Locate the cell with the specified text and output its (X, Y) center coordinate. 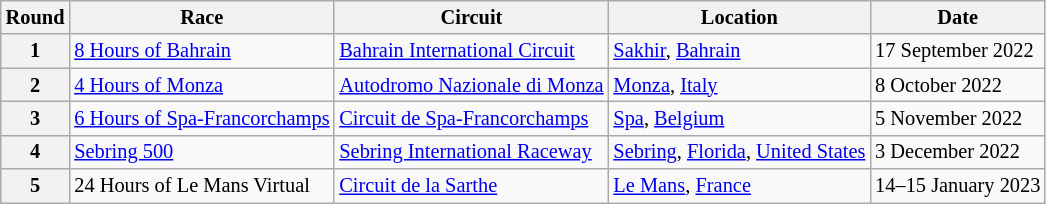
Sebring 500 (202, 152)
2 (36, 85)
3 (36, 118)
Circuit de Spa-Francorchamps (471, 118)
Bahrain International Circuit (471, 51)
5 November 2022 (958, 118)
Date (958, 17)
Autodromo Nazionale di Monza (471, 85)
Monza, Italy (740, 85)
Sakhir, Bahrain (740, 51)
24 Hours of Le Mans Virtual (202, 186)
Race (202, 17)
14–15 January 2023 (958, 186)
Le Mans, France (740, 186)
8 Hours of Bahrain (202, 51)
3 December 2022 (958, 152)
6 Hours of Spa-Francorchamps (202, 118)
5 (36, 186)
4 Hours of Monza (202, 85)
1 (36, 51)
8 October 2022 (958, 85)
Spa, Belgium (740, 118)
Sebring International Raceway (471, 152)
Sebring, Florida, United States (740, 152)
17 September 2022 (958, 51)
Circuit (471, 17)
Location (740, 17)
Circuit de la Sarthe (471, 186)
4 (36, 152)
Round (36, 17)
